Pinpoint the cell where the given text exists, returning its [x, y] midpoint coordinate. 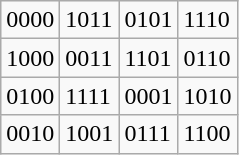
1000 [30, 58]
1101 [148, 58]
0010 [30, 134]
0000 [30, 20]
0011 [90, 58]
1100 [208, 134]
0101 [148, 20]
0111 [148, 134]
0001 [148, 96]
1001 [90, 134]
0100 [30, 96]
0110 [208, 58]
1011 [90, 20]
1111 [90, 96]
1010 [208, 96]
1110 [208, 20]
